Search for the cell housing the specified text and yield its [X, Y] center coordinate. 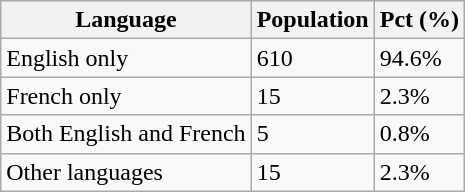
0.8% [419, 134]
94.6% [419, 58]
Population [312, 20]
610 [312, 58]
French only [126, 96]
Other languages [126, 172]
Both English and French [126, 134]
Pct (%) [419, 20]
5 [312, 134]
Language [126, 20]
English only [126, 58]
